Extract the (X, Y) coordinate from the center of the cell holding the provided text.  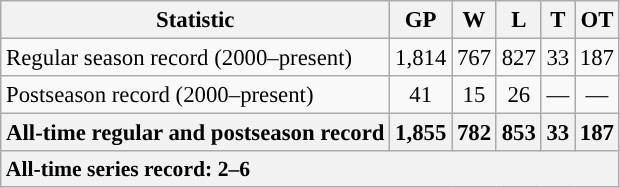
853 (518, 133)
1,814 (421, 58)
Statistic (196, 20)
All-time regular and postseason record (196, 133)
15 (474, 95)
T (558, 20)
Regular season record (2000–present) (196, 58)
GP (421, 20)
Postseason record (2000–present) (196, 95)
26 (518, 95)
W (474, 20)
827 (518, 58)
41 (421, 95)
767 (474, 58)
L (518, 20)
OT (598, 20)
All-time series record: 2–6 (310, 169)
782 (474, 133)
1,855 (421, 133)
